Identify which cell holds the provided text, then report its [X, Y] central coordinate. 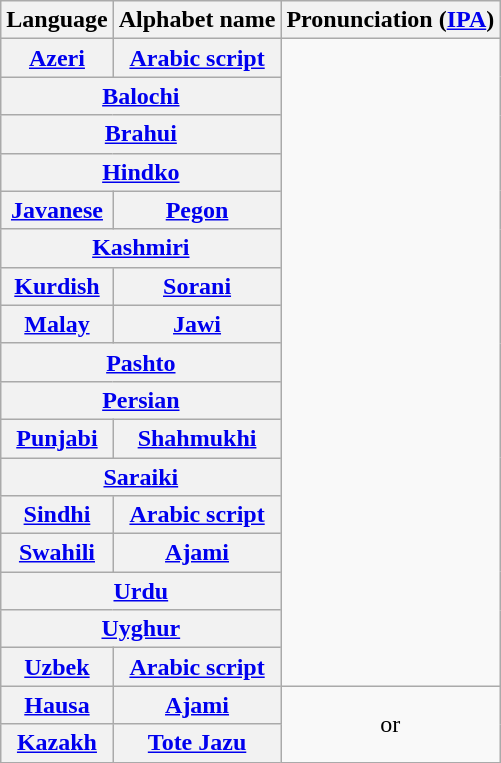
Balochi [141, 96]
Shahmukhi [197, 438]
Pegon [197, 210]
Language [57, 20]
Hausa [57, 705]
Sindhi [57, 515]
Tote Jazu [197, 743]
Punjabi [57, 438]
Swahili [57, 553]
Jawi [197, 324]
Javanese [57, 210]
Malay [57, 324]
Sorani [197, 286]
Kurdish [57, 286]
Kashmiri [141, 248]
Azeri [57, 58]
Pashto [141, 362]
Uzbek [57, 667]
Brahui [141, 134]
Persian [141, 400]
Kazakh [57, 743]
Saraiki [141, 477]
Pronunciation (IPA) [390, 20]
Hindko [141, 172]
Uyghur [141, 629]
or [390, 724]
Alphabet name [197, 20]
Urdu [141, 591]
